Locate the cell with the specified text and output its (x, y) center coordinate. 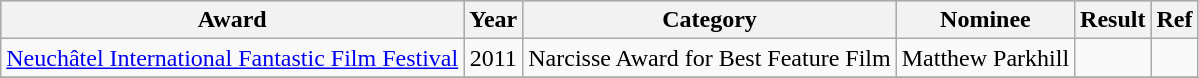
Award (232, 20)
2011 (494, 58)
Category (710, 20)
Matthew Parkhill (985, 58)
Result (1113, 20)
Year (494, 20)
Neuchâtel International Fantastic Film Festival (232, 58)
Nominee (985, 20)
Narcisse Award for Best Feature Film (710, 58)
Ref (1174, 20)
